Provide the (X, Y) coordinate of the cell's center where the given text is located.  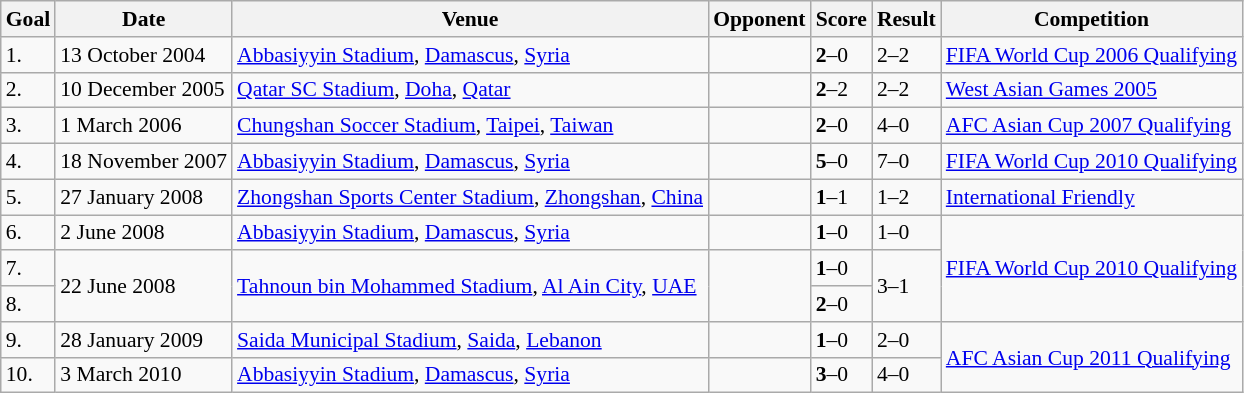
Result (906, 19)
7. (28, 269)
1–1 (842, 197)
West Asian Games 2005 (1092, 90)
28 January 2009 (144, 340)
13 October 2004 (144, 55)
4. (28, 162)
3–1 (906, 286)
Opponent (760, 19)
AFC Asian Cup 2007 Qualifying (1092, 126)
27 January 2008 (144, 197)
8. (28, 304)
2. (28, 90)
22 June 2008 (144, 286)
18 November 2007 (144, 162)
Venue (470, 19)
1–2 (906, 197)
FIFA World Cup 2006 Qualifying (1092, 55)
2 June 2008 (144, 233)
7–0 (906, 162)
1 March 2006 (144, 126)
Chungshan Soccer Stadium, Taipei, Taiwan (470, 126)
Date (144, 19)
Competition (1092, 19)
International Friendly (1092, 197)
Saida Municipal Stadium, Saida, Lebanon (470, 340)
6. (28, 233)
Qatar SC Stadium, Doha, Qatar (470, 90)
5–0 (842, 162)
9. (28, 340)
5. (28, 197)
Zhongshan Sports Center Stadium, Zhongshan, China (470, 197)
3. (28, 126)
3 March 2010 (144, 375)
10 December 2005 (144, 90)
10. (28, 375)
Score (842, 19)
Goal (28, 19)
3–0 (842, 375)
Tahnoun bin Mohammed Stadium, Al Ain City, UAE (470, 286)
1. (28, 55)
AFC Asian Cup 2011 Qualifying (1092, 358)
